Determine the [x, y] coordinate at the center of the cell enclosing the given text.  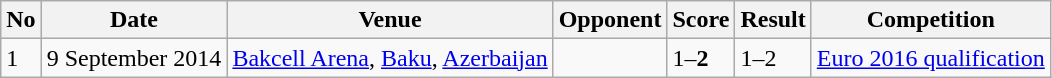
Date [134, 20]
No [21, 20]
Venue [390, 20]
Competition [930, 20]
Opponent [610, 20]
Bakcell Arena, Baku, Azerbaijan [390, 58]
1 [21, 58]
Score [701, 20]
Euro 2016 qualification [930, 58]
9 September 2014 [134, 58]
Result [773, 20]
